Detect which cell encompasses the target text, then output its [x, y] center coordinate. 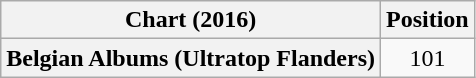
Position [428, 20]
Chart (2016) [191, 20]
Belgian Albums (Ultratop Flanders) [191, 58]
101 [428, 58]
